Scan for the cell matching the given text and deliver its [X, Y] coordinate at center. 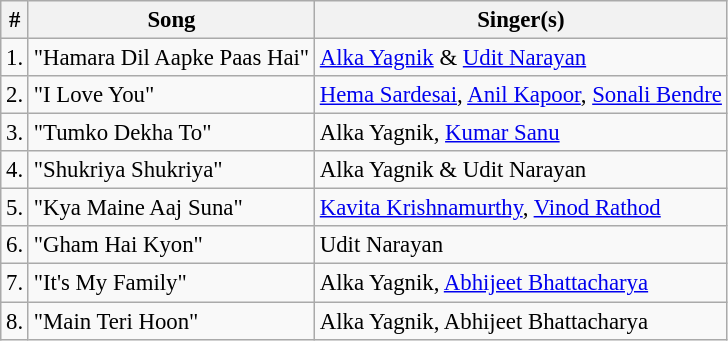
3. [15, 133]
"I Love You" [171, 95]
Song [171, 20]
7. [15, 283]
5. [15, 208]
6. [15, 245]
1. [15, 58]
"Main Teri Hoon" [171, 321]
Singer(s) [520, 20]
"Kya Maine Aaj Suna" [171, 208]
4. [15, 170]
# [15, 20]
2. [15, 95]
Hema Sardesai, Anil Kapoor, Sonali Bendre [520, 95]
"Shukriya Shukriya" [171, 170]
Udit Narayan [520, 245]
"It's My Family" [171, 283]
"Gham Hai Kyon" [171, 245]
8. [15, 321]
"Tumko Dekha To" [171, 133]
"Hamara Dil Aapke Paas Hai" [171, 58]
Kavita Krishnamurthy, Vinod Rathod [520, 208]
Alka Yagnik, Kumar Sanu [520, 133]
